From the cell containing the given text, extract its center point as [x, y] coordinate. 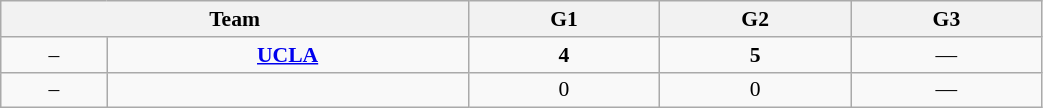
5 [756, 55]
G3 [946, 19]
UCLA [288, 55]
4 [564, 55]
Team [235, 19]
G2 [756, 19]
G1 [564, 19]
